Scan for the cell matching the given text and deliver its (X, Y) coordinate at center. 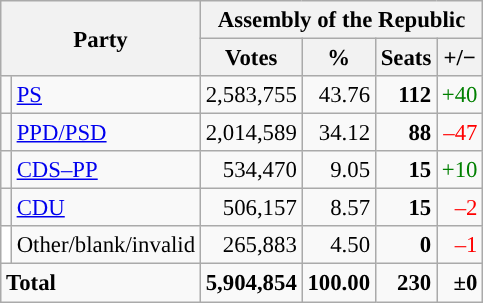
4.50 (338, 245)
–47 (460, 133)
9.05 (338, 170)
5,904,854 (251, 283)
–2 (460, 208)
PPD/PSD (106, 133)
–1 (460, 245)
CDU (106, 208)
43.76 (338, 95)
2,583,755 (251, 95)
230 (406, 283)
8.57 (338, 208)
2,014,589 (251, 133)
+/− (460, 58)
±0 (460, 283)
100.00 (338, 283)
0 (406, 245)
265,883 (251, 245)
Seats (406, 58)
Other/blank/invalid (106, 245)
+10 (460, 170)
+40 (460, 95)
Party (101, 38)
112 (406, 95)
Total (101, 283)
534,470 (251, 170)
506,157 (251, 208)
Votes (251, 58)
CDS–PP (106, 170)
Assembly of the Republic (341, 20)
34.12 (338, 133)
% (338, 58)
PS (106, 95)
88 (406, 133)
